For the text-containing cell, return its midpoint in [x, y] coordinate format. 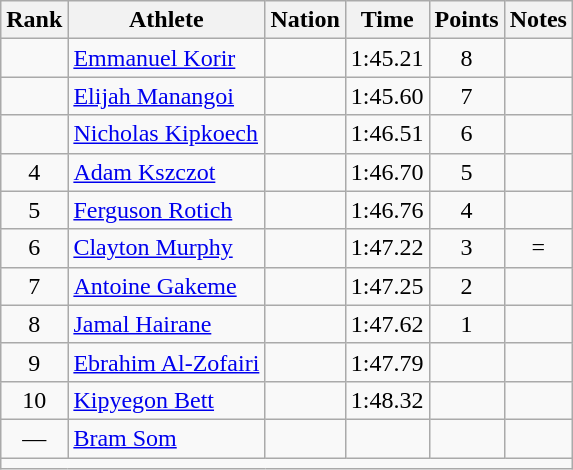
1:46.51 [387, 134]
Time [387, 20]
Clayton Murphy [166, 248]
1:46.70 [387, 172]
1:45.21 [387, 58]
Jamal Hairane [166, 324]
10 [34, 400]
Elijah Manangoi [166, 96]
Ebrahim Al-Zofairi [166, 362]
Ferguson Rotich [166, 210]
9 [34, 362]
Rank [34, 20]
1:47.25 [387, 286]
1:45.60 [387, 96]
Nation [305, 20]
Points [466, 20]
Adam Kszczot [166, 172]
= [538, 248]
Nicholas Kipkoech [166, 134]
1:47.79 [387, 362]
Antoine Gakeme [166, 286]
1 [466, 324]
1:48.32 [387, 400]
1:47.22 [387, 248]
Athlete [166, 20]
Emmanuel Korir [166, 58]
Notes [538, 20]
3 [466, 248]
2 [466, 286]
Bram Som [166, 438]
— [34, 438]
Kipyegon Bett [166, 400]
1:46.76 [387, 210]
1:47.62 [387, 324]
